Detect which cell encompasses the target text, then output its (x, y) center coordinate. 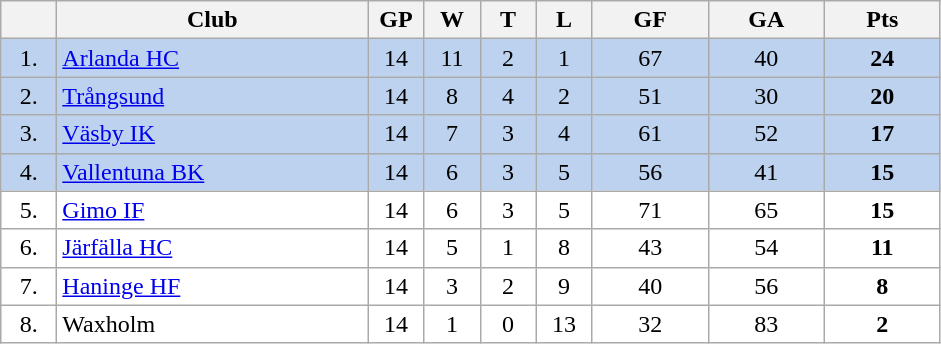
32 (650, 324)
GF (650, 20)
Waxholm (212, 324)
T (508, 20)
W (452, 20)
0 (508, 324)
41 (766, 172)
17 (882, 134)
Vallentuna BK (212, 172)
51 (650, 96)
Järfälla HC (212, 248)
5. (29, 210)
6. (29, 248)
GA (766, 20)
Väsby IK (212, 134)
30 (766, 96)
7 (452, 134)
1. (29, 58)
43 (650, 248)
13 (564, 324)
Arlanda HC (212, 58)
Club (212, 20)
L (564, 20)
71 (650, 210)
83 (766, 324)
4. (29, 172)
8. (29, 324)
Gimo IF (212, 210)
7. (29, 286)
9 (564, 286)
20 (882, 96)
61 (650, 134)
Trångsund (212, 96)
3. (29, 134)
67 (650, 58)
52 (766, 134)
24 (882, 58)
GP (396, 20)
Haninge HF (212, 286)
Pts (882, 20)
54 (766, 248)
2. (29, 96)
65 (766, 210)
